Find where the given text appears and provide that cell's center as (x, y) coordinate. 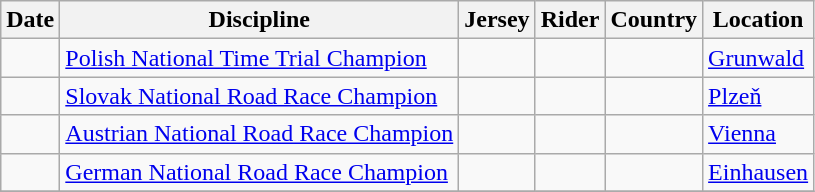
Country (654, 20)
German National Road Race Champion (260, 172)
Vienna (758, 134)
Plzeň (758, 96)
Jersey (497, 20)
Polish National Time Trial Champion (260, 58)
Grunwald (758, 58)
Date (30, 20)
Discipline (260, 20)
Rider (570, 20)
Einhausen (758, 172)
Austrian National Road Race Champion (260, 134)
Location (758, 20)
Slovak National Road Race Champion (260, 96)
